Return the [x, y] coordinate for the center point of the cell that contains the specified text.  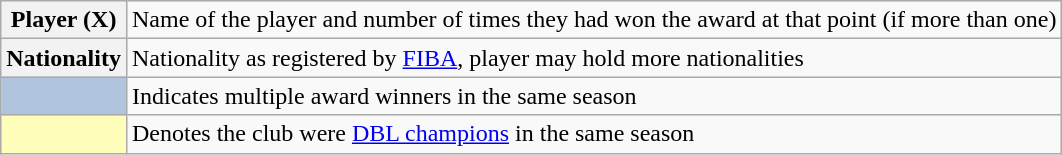
Nationality as registered by FIBA, player may hold more nationalities [594, 58]
Nationality [64, 58]
Player (X) [64, 20]
Name of the player and number of times they had won the award at that point (if more than one) [594, 20]
Denotes the club were DBL champions in the same season [594, 134]
Indicates multiple award winners in the same season [594, 96]
